Determine the (X, Y) coordinate at the center of the cell enclosing the given text.  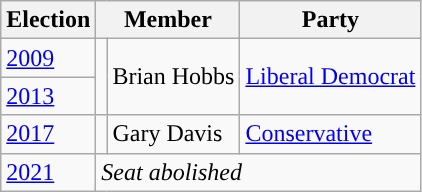
Election (48, 20)
Liberal Democrat (330, 77)
2013 (48, 96)
Seat abolished (258, 172)
Conservative (330, 134)
Brian Hobbs (174, 77)
Gary Davis (174, 134)
Party (330, 20)
2021 (48, 172)
Member (168, 20)
2009 (48, 58)
2017 (48, 134)
